Find where the given text appears and provide that cell's center as [X, Y] coordinate. 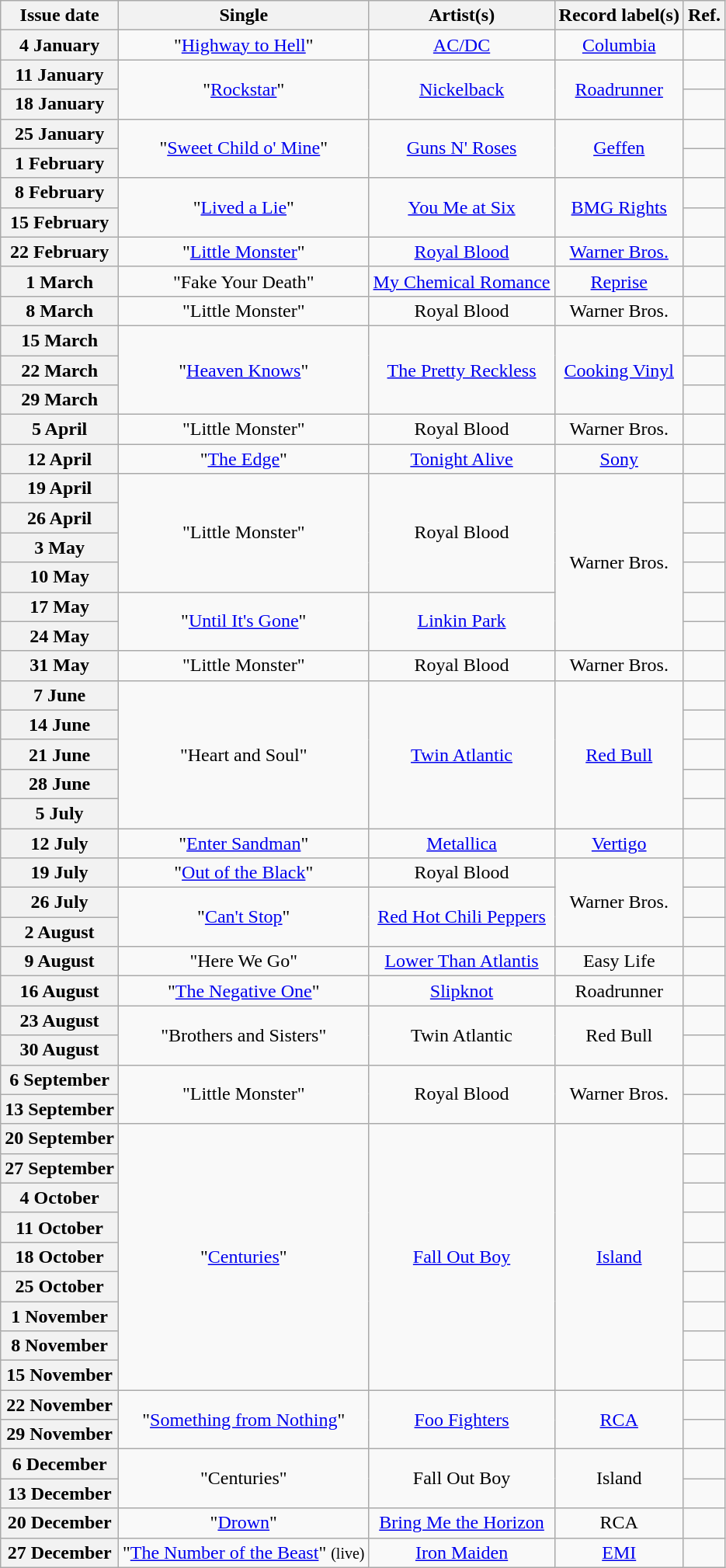
Easy Life [619, 961]
Nickelback [461, 89]
26 April [60, 518]
Linkin Park [461, 621]
9 August [60, 961]
25 January [60, 134]
18 October [60, 1257]
1 February [60, 163]
Lower Than Atlantis [461, 961]
Guns N' Roses [461, 148]
4 October [60, 1198]
19 April [60, 488]
21 June [60, 754]
22 November [60, 1405]
13 September [60, 1109]
22 February [60, 252]
25 October [60, 1286]
BMG Rights [619, 207]
Artist(s) [461, 16]
"Until It's Gone" [244, 621]
Cooking Vinyl [619, 370]
AC/DC [461, 45]
8 March [60, 311]
18 January [60, 104]
22 March [60, 370]
"The Negative One" [244, 991]
6 December [60, 1464]
19 July [60, 873]
"Something from Nothing" [244, 1420]
"Brothers and Sisters" [244, 1035]
Record label(s) [619, 16]
12 April [60, 459]
Red Hot Chili Peppers [461, 917]
You Me at Six [461, 207]
11 January [60, 75]
20 December [60, 1523]
"Highway to Hell" [244, 45]
"Heaven Knows" [244, 370]
24 May [60, 636]
EMI [619, 1552]
31 May [60, 666]
Slipknot [461, 991]
"Drown" [244, 1523]
Single [244, 16]
"Rockstar" [244, 89]
Vertigo [619, 843]
28 June [60, 784]
"Sweet Child o' Mine" [244, 148]
29 March [60, 400]
5 April [60, 429]
29 November [60, 1434]
8 February [60, 193]
Bring Me the Horizon [461, 1523]
23 August [60, 1020]
26 July [60, 902]
Foo Fighters [461, 1420]
7 June [60, 695]
15 March [60, 340]
27 September [60, 1168]
Tonight Alive [461, 459]
5 July [60, 813]
"Lived a Lie" [244, 207]
1 March [60, 281]
"Can't Stop" [244, 917]
"Enter Sandman" [244, 843]
The Pretty Reckless [461, 370]
10 May [60, 577]
Metallica [461, 843]
Issue date [60, 16]
6 September [60, 1080]
20 September [60, 1139]
27 December [60, 1552]
Reprise [619, 281]
2 August [60, 932]
15 February [60, 222]
Columbia [619, 45]
17 May [60, 607]
11 October [60, 1227]
4 January [60, 45]
Geffen [619, 148]
Iron Maiden [461, 1552]
"The Edge" [244, 459]
Ref. [703, 16]
15 November [60, 1375]
"Heart and Soul" [244, 754]
"Out of the Black" [244, 873]
3 May [60, 548]
"Fake Your Death" [244, 281]
My Chemical Romance [461, 281]
1 November [60, 1316]
12 July [60, 843]
8 November [60, 1346]
Sony [619, 459]
"Here We Go" [244, 961]
14 June [60, 725]
13 December [60, 1493]
"The Number of the Beast" (live) [244, 1552]
30 August [60, 1050]
16 August [60, 991]
